Scan for the cell matching the given text and deliver its (X, Y) coordinate at center. 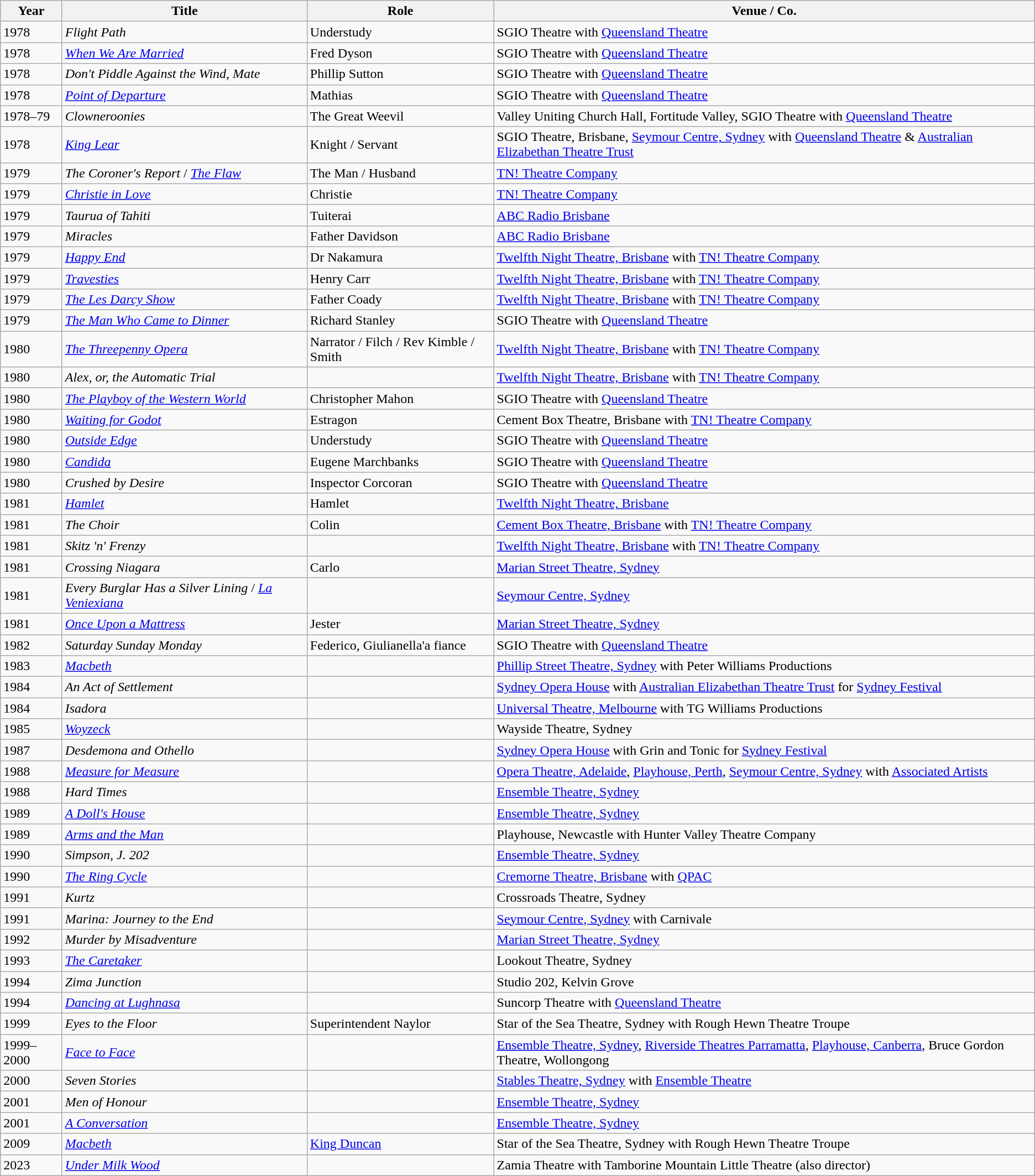
Christopher Mahon (400, 399)
Fred Dyson (400, 53)
The Choir (185, 525)
Eugene Marchbanks (400, 462)
Sydney Opera House with Grin and Tonic for Sydney Festival (764, 750)
Carlo (400, 567)
Flight Path (185, 32)
Venue / Co. (764, 11)
Simpson, J. 202 (185, 855)
Crossing Niagara (185, 567)
Father Davidson (400, 236)
Hard Times (185, 792)
Henry Carr (400, 278)
1978–79 (31, 116)
Colin (400, 525)
Title (185, 11)
Christie in Love (185, 194)
Candida (185, 462)
Year (31, 11)
Cremorne Theatre, Brisbane with QPAC (764, 876)
Wayside Theatre, Sydney (764, 729)
Isadora (185, 708)
Mathias (400, 95)
Marina: Journey to the End (185, 918)
Valley Uniting Church Hall, Fortitude Valley, SGIO Theatre with Queensland Theatre (764, 116)
2023 (31, 1165)
Knight / Servant (400, 145)
Seymour Centre, Sydney with Carnivale (764, 918)
The Threepenny Opera (185, 349)
Role (400, 11)
Phillip Street Theatre, Sydney with Peter Williams Productions (764, 666)
Once Upon a Mattress (185, 624)
Outside Edge (185, 441)
Zima Junction (185, 981)
Every Burglar Has a Silver Lining / La Veniexiana (185, 595)
1985 (31, 729)
Travesties (185, 278)
The Ring Cycle (185, 876)
Kurtz (185, 897)
Opera Theatre, Adelaide, Playhouse, Perth, Seymour Centre, Sydney with Associated Artists (764, 771)
Alex, or, the Automatic Trial (185, 378)
Seymour Centre, Sydney (764, 595)
1992 (31, 939)
Dancing at Lughnasa (185, 1003)
1983 (31, 666)
Don't Piddle Against the Wind, Mate (185, 74)
2009 (31, 1144)
Zamia Theatre with Tamborine Mountain Little Theatre (also director) (764, 1165)
Narrator / Filch / Rev Kimble / Smith (400, 349)
Skitz 'n' Frenzy (185, 546)
1987 (31, 750)
Twelfth Night Theatre, Brisbane (764, 504)
The Coroner's Report / The Flaw (185, 173)
Studio 202, Kelvin Grove (764, 981)
Arms and the Man (185, 834)
An Act of Settlement (185, 687)
Eyes to the Floor (185, 1024)
Saturday Sunday Monday (185, 645)
Crossroads Theatre, Sydney (764, 897)
The Caretaker (185, 960)
Under Milk Wood (185, 1165)
King Lear (185, 145)
Playhouse, Newcastle with Hunter Valley Theatre Company (764, 834)
1993 (31, 960)
Face to Face (185, 1053)
Woyzeck (185, 729)
Clowneroonies (185, 116)
The Great Weevil (400, 116)
1999–2000 (31, 1053)
Universal Theatre, Melbourne with TG Williams Productions (764, 708)
Phillip Sutton (400, 74)
Desdemona and Othello (185, 750)
Richard Stanley (400, 321)
SGIO Theatre, Brisbane, Seymour Centre, Sydney with Queensland Theatre & Australian Elizabethan Theatre Trust (764, 145)
Men of Honour (185, 1102)
Taurua of Tahiti (185, 215)
Crushed by Desire (185, 483)
King Duncan (400, 1144)
Federico, Giulianella'a fiance (400, 645)
1999 (31, 1024)
Waiting for Godot (185, 420)
Estragon (400, 420)
When We Are Married (185, 53)
1982 (31, 645)
Lookout Theatre, Sydney (764, 960)
2000 (31, 1081)
Stables Theatre, Sydney with Ensemble Theatre (764, 1081)
Christie (400, 194)
The Man Who Came to Dinner (185, 321)
Inspector Corcoran (400, 483)
Sydney Opera House with Australian Elizabethan Theatre Trust for Sydney Festival (764, 687)
Jester (400, 624)
Superintendent Naylor (400, 1024)
Murder by Misadventure (185, 939)
Seven Stories (185, 1081)
Point of Departure (185, 95)
Father Coady (400, 300)
A Conversation (185, 1123)
Dr Nakamura (400, 257)
The Les Darcy Show (185, 300)
Miracles (185, 236)
Measure for Measure (185, 771)
Happy End (185, 257)
A Doll's House (185, 813)
The Man / Husband (400, 173)
Suncorp Theatre with Queensland Theatre (764, 1003)
The Playboy of the Western World (185, 399)
Tuiterai (400, 215)
Ensemble Theatre, Sydney, Riverside Theatres Parramatta, Playhouse, Canberra, Bruce Gordon Theatre, Wollongong (764, 1053)
